Determine the (x, y) coordinate at the center of the cell enclosing the given text.  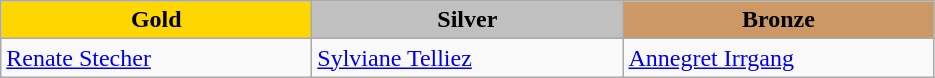
Gold (156, 20)
Silver (468, 20)
Annegret Irrgang (778, 58)
Sylviane Telliez (468, 58)
Bronze (778, 20)
Renate Stecher (156, 58)
